Search for the cell housing the specified text and yield its [x, y] center coordinate. 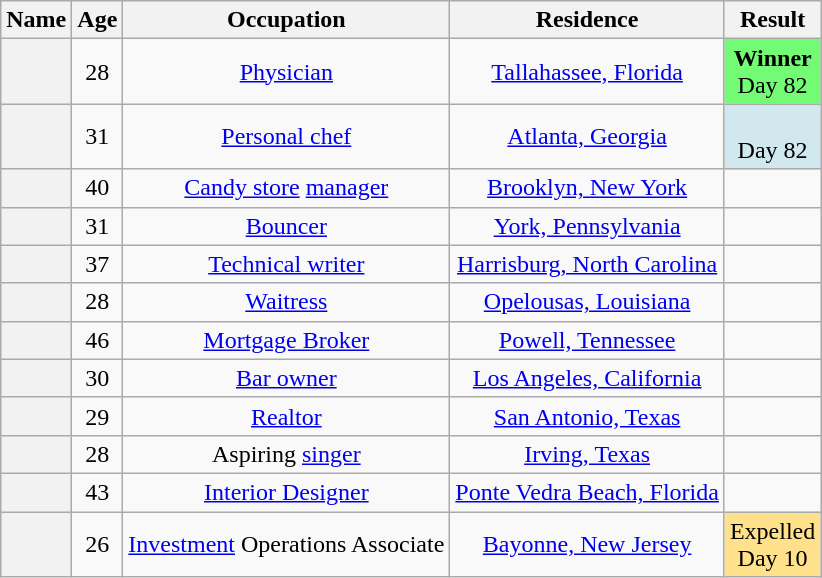
29 [98, 416]
Personal chef [286, 136]
San Antonio, Texas [588, 416]
Brooklyn, New York [588, 188]
Investment Operations Associate [286, 544]
Physician [286, 72]
Technical writer [286, 264]
ExpelledDay 10 [772, 544]
Residence [588, 20]
Age [98, 20]
Waitress [286, 302]
30 [98, 378]
Occupation [286, 20]
Powell, Tennessee [588, 340]
Aspiring singer [286, 454]
37 [98, 264]
43 [98, 492]
Realtor [286, 416]
Interior Designer [286, 492]
Los Angeles, California [588, 378]
Opelousas, Louisiana [588, 302]
WinnerDay 82 [772, 72]
Result [772, 20]
40 [98, 188]
Candy store manager [286, 188]
26 [98, 544]
Bouncer [286, 226]
Tallahassee, Florida [588, 72]
Bayonne, New Jersey [588, 544]
Irving, Texas [588, 454]
York, Pennsylvania [588, 226]
Bar owner [286, 378]
Ponte Vedra Beach, Florida [588, 492]
46 [98, 340]
Day 82 [772, 136]
Name [36, 20]
Mortgage Broker [286, 340]
Atlanta, Georgia [588, 136]
Harrisburg, North Carolina [588, 264]
